Search for the cell housing the specified text and yield its [X, Y] center coordinate. 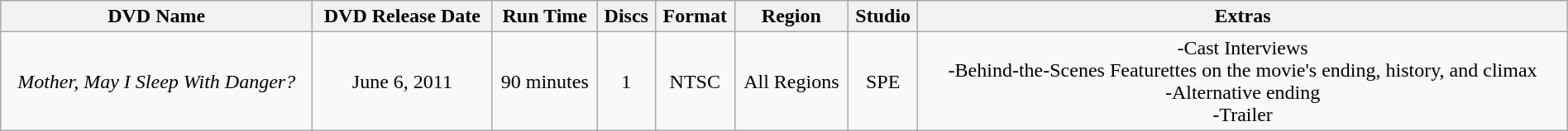
Format [695, 16]
-Cast Interviews-Behind-the-Scenes Featurettes on the movie's ending, history, and climax-Alternative ending-Trailer [1242, 81]
Run Time [544, 16]
NTSC [695, 81]
SPE [882, 81]
June 6, 2011 [403, 81]
1 [626, 81]
DVD Name [157, 16]
All Regions [791, 81]
Mother, May I Sleep With Danger? [157, 81]
Extras [1242, 16]
Studio [882, 16]
Discs [626, 16]
90 minutes [544, 81]
DVD Release Date [403, 16]
Region [791, 16]
